Capture the cell that displays the provided text and extract its (X, Y) central coordinate. 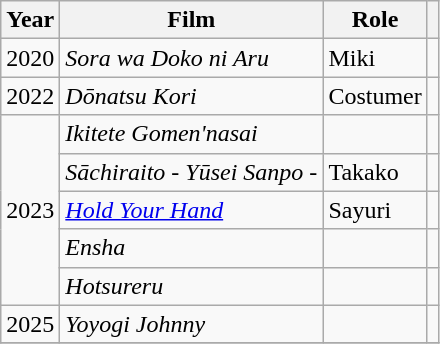
Year (30, 20)
Hotsureru (192, 286)
Yoyogi Johnny (192, 324)
Film (192, 20)
Ikitete Gomen'nasai (192, 134)
Ensha (192, 248)
Sora wa Doko ni Aru (192, 58)
Costumer (375, 96)
2025 (30, 324)
Dōnatsu Kori (192, 96)
2020 (30, 58)
Takako (375, 172)
2022 (30, 96)
Sāchiraito - Yūsei Sanpo - (192, 172)
2023 (30, 210)
Sayuri (375, 210)
Role (375, 20)
Miki (375, 58)
Hold Your Hand (192, 210)
